Provide the (X, Y) coordinate of the cell's center where the given text is located.  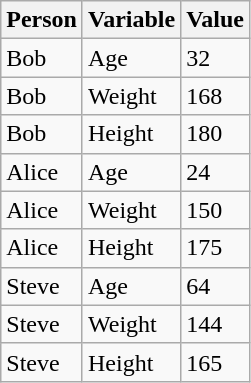
Value (216, 20)
150 (216, 210)
24 (216, 172)
168 (216, 96)
Person (42, 20)
165 (216, 362)
175 (216, 248)
Variable (131, 20)
144 (216, 324)
32 (216, 58)
180 (216, 134)
64 (216, 286)
